From the cell containing the given text, extract its center point as [X, Y] coordinate. 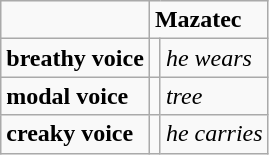
he carries [214, 134]
breathy voice [76, 58]
tree [214, 96]
he wears [214, 58]
modal voice [76, 96]
Mazatec [208, 20]
creaky voice [76, 134]
